Extract the [X, Y] coordinate from the center of the cell holding the provided text.  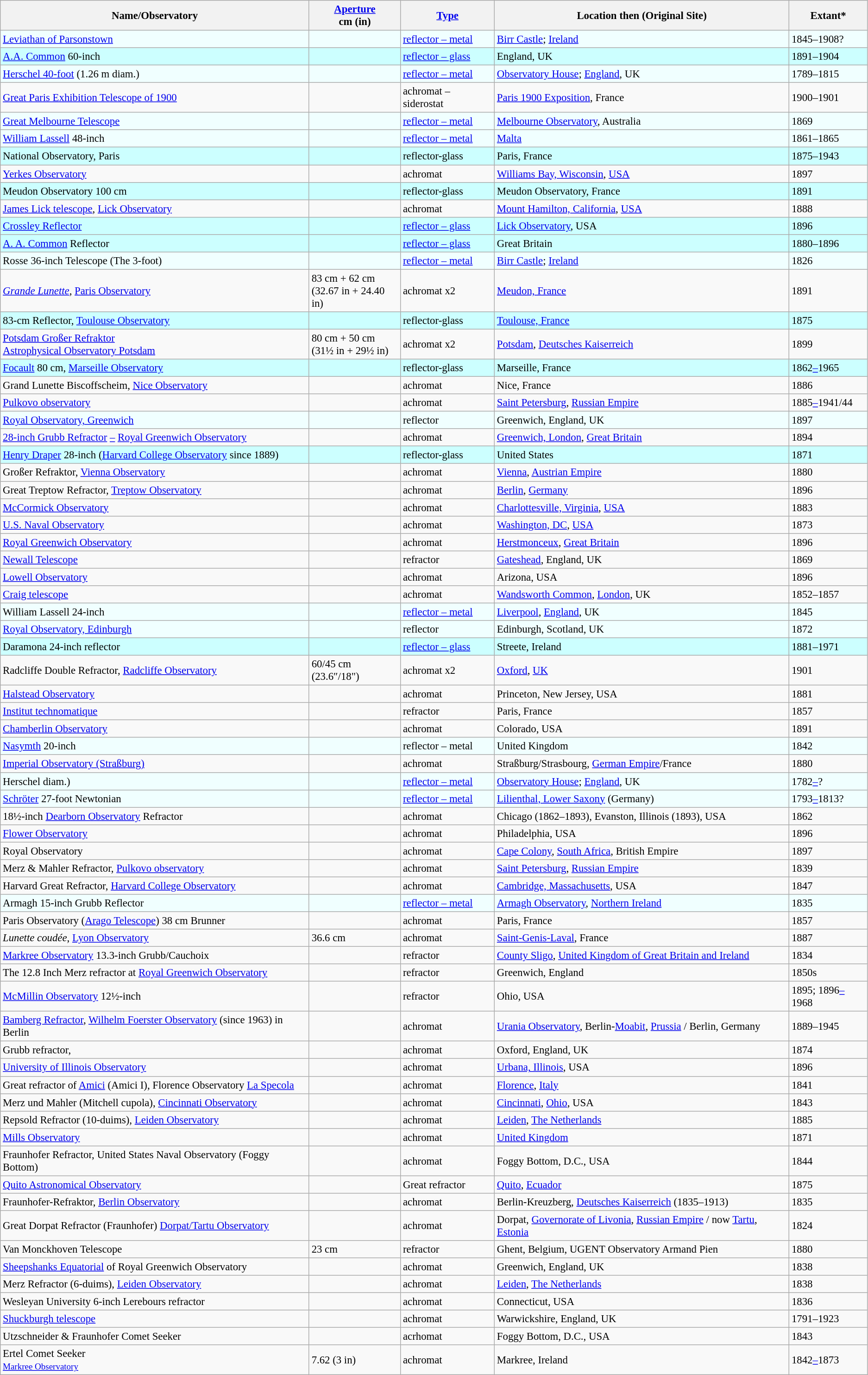
Type [447, 16]
Grande Lunette, Paris Observatory [155, 291]
Pulkovo observatory [155, 403]
United States [642, 455]
Aperture cm (in) [355, 16]
1901 [828, 670]
National Observatory, Paris [155, 156]
Markree Observatory 13.3-inch Grubb/Cauchoix [155, 956]
Great refractor of Amici (Amici I), Florence Observatory La Specola [155, 1085]
1881–1971 [828, 647]
England, UK [642, 57]
18½-inch Dearborn Observatory Refractor [155, 816]
Marseille, France [642, 368]
1895; 1896–1968 [828, 996]
Lowell Observatory [155, 577]
Location then (Original Site) [642, 16]
1862 [828, 816]
Armagh 15-inch Grubb Reflector [155, 903]
Imperial Observatory (Straßburg) [155, 764]
Saint-Genis-Laval, France [642, 938]
James Lick telescope, Lick Observatory [155, 209]
Potsdam, Deutsches Kaiserreich [642, 344]
Royal Observatory [155, 851]
Großer Refraktor, Vienna Observatory [155, 473]
1874 [828, 1050]
1873 [828, 525]
1888 [828, 209]
Great Paris Exhibition Telescope of 1900 [155, 97]
Halstead Observatory [155, 694]
Herschel 40-foot (1.26 m diam.) [155, 74]
Great Melbourne Telescope [155, 121]
Schröter 27-foot Newtonian [155, 798]
Repsold Refractor (10-duims), Leiden Observatory [155, 1120]
The 12.8 Inch Merz refractor at Royal Greenwich Observatory [155, 973]
1791–1923 [828, 1319]
Shuckburgh telescope [155, 1319]
Charlottesville, Virginia, USA [642, 507]
Wandsworth Common, London, UK [642, 595]
1899 [828, 344]
Cincinnati, Ohio, USA [642, 1103]
Toulouse, France [642, 321]
1861–1865 [828, 139]
Straßburg/Strasbourg, German Empire/France [642, 764]
1862–1965 [828, 368]
Great Britain [642, 243]
Great Dorpat Refractor (Fraunhofer) Dorpat/Tartu Observatory [155, 1225]
Melbourne Observatory, Australia [642, 121]
Warwickshire, England, UK [642, 1319]
28-inch Grubb Refractor – Royal Greenwich Observatory [155, 437]
Ohio, USA [642, 996]
1845–1908? [828, 39]
36.6 cm [355, 938]
1789–1815 [828, 74]
Wesleyan University 6-inch Lerebours refractor [155, 1302]
McCormick Observatory [155, 507]
Fraunhofer-Refraktor, Berlin Observatory [155, 1202]
Urania Observatory, Berlin-Moabit, Prussia / Berlin, Germany [642, 1026]
1887 [828, 938]
Potsdam Großer Refraktor Astrophysical Observatory Potsdam [155, 344]
Flower Observatory [155, 833]
1880–1896 [828, 243]
Malta [642, 139]
83-cm Reflector, Toulouse Observatory [155, 321]
1782–? [828, 781]
Utzschneider & Fraunhofer Comet Seeker [155, 1337]
Royal Greenwich Observatory [155, 542]
Craig telescope [155, 595]
Focault 80 cm, Marseille Observatory [155, 368]
Lunette coudée, Lyon Observatory [155, 938]
Grand Lunette Biscoffscheim, Nice Observatory [155, 386]
Greenwich, London, Great Britain [642, 437]
Herschel diam.) [155, 781]
Arizona, USA [642, 577]
Urbana, Illinois, USA [642, 1068]
Henry Draper 28-inch (Harvard College Observatory since 1889) [155, 455]
Chamberlin Observatory [155, 729]
Williams Bay, Wisconsin, USA [642, 174]
1836 [828, 1302]
Armagh Observatory, Northern Ireland [642, 903]
1885 [828, 1120]
Quito Astronomical Observatory [155, 1185]
Markree, Ireland [642, 1360]
Radcliffe Double Refractor, Radcliffe Observatory [155, 670]
1886 [828, 386]
Yerkes Observatory [155, 174]
1839 [828, 868]
1841 [828, 1085]
Extant* [828, 16]
1872 [828, 629]
Ghent, Belgium, UGENT Observatory Armand Pien [642, 1249]
Cape Colony, South Africa, British Empire [642, 851]
Van Monckhoven Telescope [155, 1249]
1844 [828, 1161]
1881 [828, 694]
1847 [828, 886]
Name/Observatory [155, 16]
1842–1873 [828, 1360]
Harvard Great Refractor, Harvard College Observatory [155, 886]
Quito, Ecuador [642, 1185]
Royal Observatory, Greenwich [155, 420]
Mount Hamilton, California, USA [642, 209]
1900–1901 [828, 97]
1891–1904 [828, 57]
Greenwich, England [642, 973]
Meudon Observatory, France [642, 191]
Connecticut, USA [642, 1302]
Merz & Mahler Refractor, Pulkovo observatory [155, 868]
1793–1813? [828, 798]
Chicago (1862–1893), Evanston, Illinois (1893), USA [642, 816]
University of Illinois Observatory [155, 1068]
Colorado, USA [642, 729]
Vienna, Austrian Empire [642, 473]
William Lassell 24-inch [155, 612]
1875–1943 [828, 156]
Meudon, France [642, 291]
Lilienthal, Lower Saxony (Germany) [642, 798]
Meudon Observatory 100 cm [155, 191]
7.62 (3 in) [355, 1360]
Berlin, Germany [642, 490]
1842 [828, 747]
acrhomat [447, 1337]
Oxford, England, UK [642, 1050]
Dorpat, Governorate of Livonia, Russian Empire / now Tartu, Estonia [642, 1225]
Nasymth 20-inch [155, 747]
83 cm + 62 cm (32.67 in + 24.40 in) [355, 291]
County Sligo, United Kingdom of Great Britain and Ireland [642, 956]
Washington, DC, USA [642, 525]
Bamberg Refractor, Wilhelm Foerster Observatory (since 1963) in Berlin [155, 1026]
Daramona 24-inch reflector [155, 647]
Florence, Italy [642, 1085]
Oxford, UK [642, 670]
Fraunhofer Refractor, United States Naval Observatory (Foggy Bottom) [155, 1161]
Crossley Reflector [155, 226]
Herstmonceux, Great Britain [642, 542]
Merz und Mahler (Mitchell cupola), Cincinnati Observatory [155, 1103]
Rosse 36-inch Telescope (The 3-foot) [155, 261]
Cambridge, Massachusetts, USA [642, 886]
1852–1857 [828, 595]
1885–1941/44 [828, 403]
A.A. Common 60-inch [155, 57]
Leviathan of Parsonstown [155, 39]
U.S. Naval Observatory [155, 525]
1894 [828, 437]
Merz Refractor (6-duims), Leiden Observatory [155, 1284]
1824 [828, 1225]
Paris Observatory (Arago Telescope) 38 cm Brunner [155, 920]
1834 [828, 956]
Newall Telescope [155, 560]
achromat – siderostat [447, 97]
McMillin Observatory 12½-inch [155, 996]
1826 [828, 261]
Great Treptow Refractor, Treptow Observatory [155, 490]
Gateshead, England, UK [642, 560]
Sheepshanks Equatorial of Royal Greenwich Observatory [155, 1267]
Streete, Ireland [642, 647]
Edinburgh, Scotland, UK [642, 629]
Berlin-Kreuzberg, Deutsches Kaiserreich (1835–1913) [642, 1202]
Ertel Comet SeekerMarkree Observatory [155, 1360]
23 cm [355, 1249]
Nice, France [642, 386]
Great refractor [447, 1185]
Institut technomatique [155, 711]
Princeton, New Jersey, USA [642, 694]
William Lassell 48-inch [155, 139]
Royal Observatory, Edinburgh [155, 629]
Mills Observatory [155, 1137]
80 cm + 50 cm (31½ in + 29½ in) [355, 344]
Paris 1900 Exposition, France [642, 97]
Lick Observatory, USA [642, 226]
Grubb refractor, [155, 1050]
1850s [828, 973]
Philadelphia, USA [642, 833]
A. A. Common Reflector [155, 243]
1889–1945 [828, 1026]
1883 [828, 507]
1845 [828, 612]
60/45 cm (23.6″/18") [355, 670]
Liverpool, England, UK [642, 612]
